From the cell containing the given text, extract its center point as (x, y) coordinate. 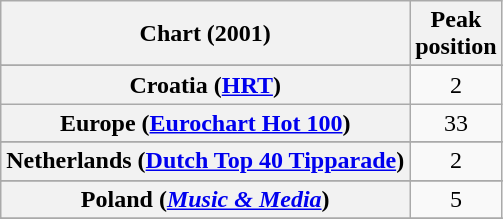
Peakposition (456, 34)
5 (456, 199)
Chart (2001) (206, 34)
Poland (Music & Media) (206, 199)
33 (456, 123)
Netherlands (Dutch Top 40 Tipparade) (206, 161)
Europe (Eurochart Hot 100) (206, 123)
Croatia (HRT) (206, 85)
